Locate the cell with the specified text and output its (x, y) center coordinate. 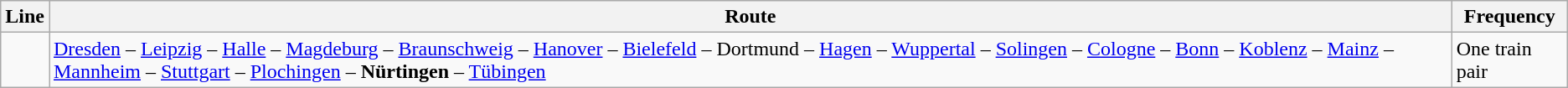
Route (750, 17)
Line (25, 17)
One train pair (1509, 60)
Frequency (1509, 17)
